Output the (x, y) coordinate of the center of the cell containing the given text.  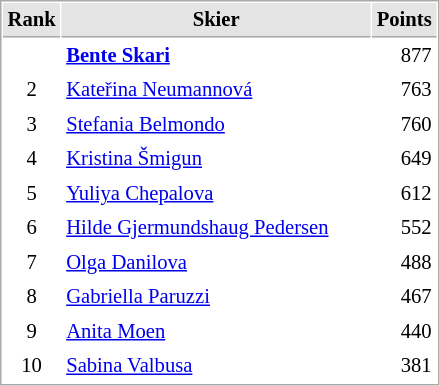
440 (404, 332)
7 (32, 262)
467 (404, 296)
10 (32, 366)
Stefania Belmondo (216, 124)
Yuliya Chepalova (216, 194)
2 (32, 90)
9 (32, 332)
649 (404, 158)
Points (404, 20)
Anita Moen (216, 332)
Kristina Šmigun (216, 158)
Rank (32, 20)
381 (404, 366)
877 (404, 56)
Sabina Valbusa (216, 366)
Olga Danilova (216, 262)
5 (32, 194)
6 (32, 228)
552 (404, 228)
8 (32, 296)
Skier (216, 20)
Kateřina Neumannová (216, 90)
760 (404, 124)
Gabriella Paruzzi (216, 296)
Bente Skari (216, 56)
Hilde Gjermundshaug Pedersen (216, 228)
763 (404, 90)
3 (32, 124)
4 (32, 158)
612 (404, 194)
488 (404, 262)
